Extract the (x, y) coordinate from the center of the cell holding the provided text.  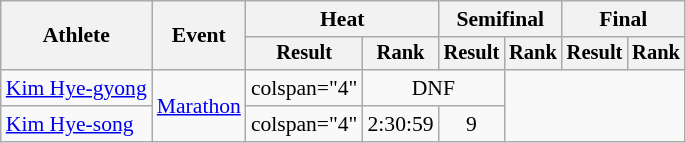
Final (624, 19)
Kim Hye-song (76, 124)
Event (199, 36)
Semifinal (500, 19)
Marathon (199, 106)
2:30:59 (401, 124)
Kim Hye-gyong (76, 88)
9 (472, 124)
Heat (342, 19)
DNF (434, 88)
Athlete (76, 36)
